Output the (x, y) coordinate of the center of the cell containing the given text.  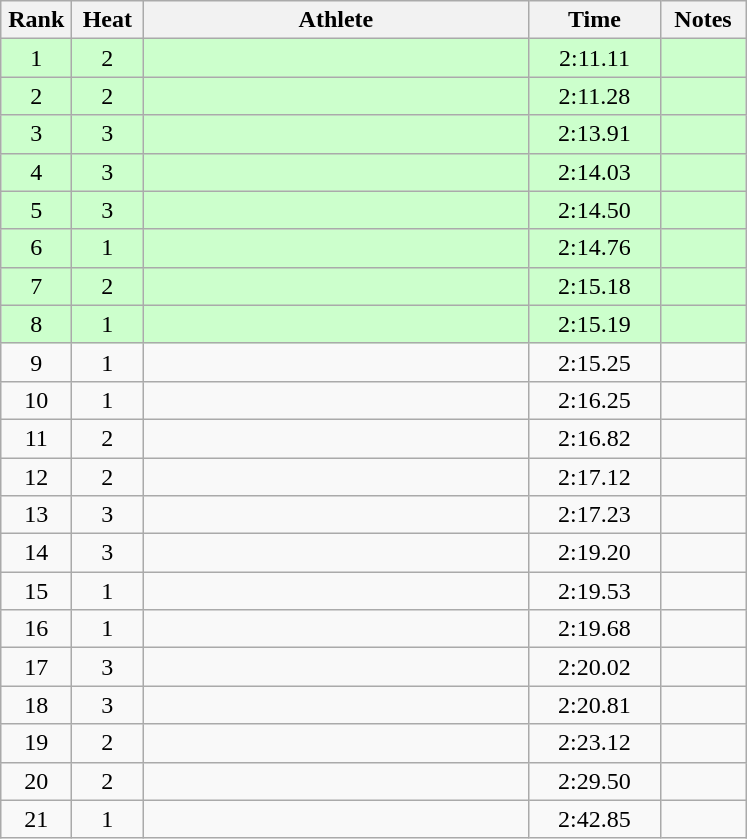
13 (36, 515)
2:16.25 (594, 400)
10 (36, 400)
Notes (703, 20)
2:23.12 (594, 743)
8 (36, 324)
Rank (36, 20)
2:11.11 (594, 58)
11 (36, 438)
15 (36, 591)
14 (36, 553)
7 (36, 286)
2:19.20 (594, 553)
16 (36, 629)
2:19.68 (594, 629)
6 (36, 248)
12 (36, 477)
5 (36, 210)
2:14.50 (594, 210)
2:17.23 (594, 515)
2:19.53 (594, 591)
2:20.02 (594, 667)
2:14.03 (594, 172)
2:20.81 (594, 705)
2:15.18 (594, 286)
2:17.12 (594, 477)
21 (36, 819)
2:15.19 (594, 324)
Athlete (336, 20)
9 (36, 362)
19 (36, 743)
2:15.25 (594, 362)
17 (36, 667)
2:42.85 (594, 819)
2:29.50 (594, 781)
20 (36, 781)
2:16.82 (594, 438)
18 (36, 705)
4 (36, 172)
Heat (108, 20)
2:14.76 (594, 248)
Time (594, 20)
2:13.91 (594, 134)
2:11.28 (594, 96)
